Output the (x, y) coordinate of the center of the cell containing the given text.  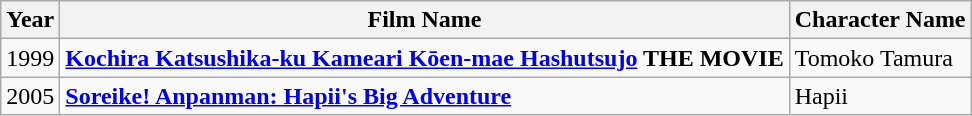
Character Name (880, 20)
Hapii (880, 96)
Tomoko Tamura (880, 58)
Soreike! Anpanman: Hapii's Big Adventure (424, 96)
2005 (30, 96)
Year (30, 20)
1999 (30, 58)
Kochira Katsushika-ku Kameari Kōen-mae Hashutsujo THE MOVIE (424, 58)
Film Name (424, 20)
